Determine the [X, Y] coordinate at the center of the cell enclosing the given text.  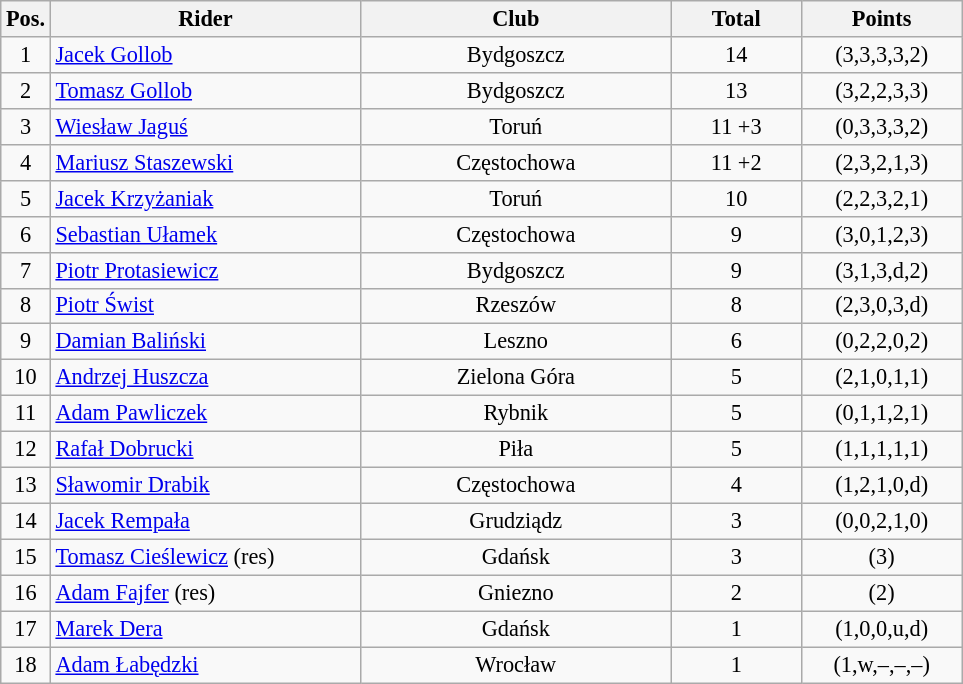
(2,1,0,1,1) [881, 378]
Rzeszów [516, 306]
Andrzej Huszcza [205, 378]
15 [26, 557]
Jacek Rempała [205, 521]
(3,3,3,3,2) [881, 55]
Marek Dera [205, 629]
Adam Fajfer (res) [205, 593]
Sebastian Ułamek [205, 234]
Grudziądz [516, 521]
(2,2,3,2,1) [881, 198]
(3) [881, 557]
Zielona Góra [516, 378]
(2,3,0,3,d) [881, 306]
(1,2,1,0,d) [881, 485]
12 [26, 450]
Leszno [516, 342]
Tomasz Cieślewicz (res) [205, 557]
Adam Pawliczek [205, 414]
Jacek Gollob [205, 55]
Wiesław Jaguś [205, 126]
Mariusz Staszewski [205, 162]
Jacek Krzyżaniak [205, 198]
Club [516, 19]
Adam Łabędzki [205, 665]
Sławomir Drabik [205, 485]
Rider [205, 19]
7 [26, 270]
(0,2,2,0,2) [881, 342]
(0,3,3,3,2) [881, 126]
(2) [881, 593]
Damian Baliński [205, 342]
18 [26, 665]
17 [26, 629]
(2,3,2,1,3) [881, 162]
11 [26, 414]
(0,1,1,2,1) [881, 414]
11 +3 [736, 126]
16 [26, 593]
Rybnik [516, 414]
(1,0,0,u,d) [881, 629]
Gniezno [516, 593]
Tomasz Gollob [205, 90]
Pos. [26, 19]
Points [881, 19]
Total [736, 19]
11 +2 [736, 162]
(3,1,3,d,2) [881, 270]
(3,2,2,3,3) [881, 90]
Rafał Dobrucki [205, 450]
Piotr Protasiewicz [205, 270]
(0,0,2,1,0) [881, 521]
(1,1,1,1,1) [881, 450]
Piła [516, 450]
Piotr Świst [205, 306]
(3,0,1,2,3) [881, 234]
Wrocław [516, 665]
(1,w,–,–,–) [881, 665]
